Return [x, y] of the center of cell containing provided text 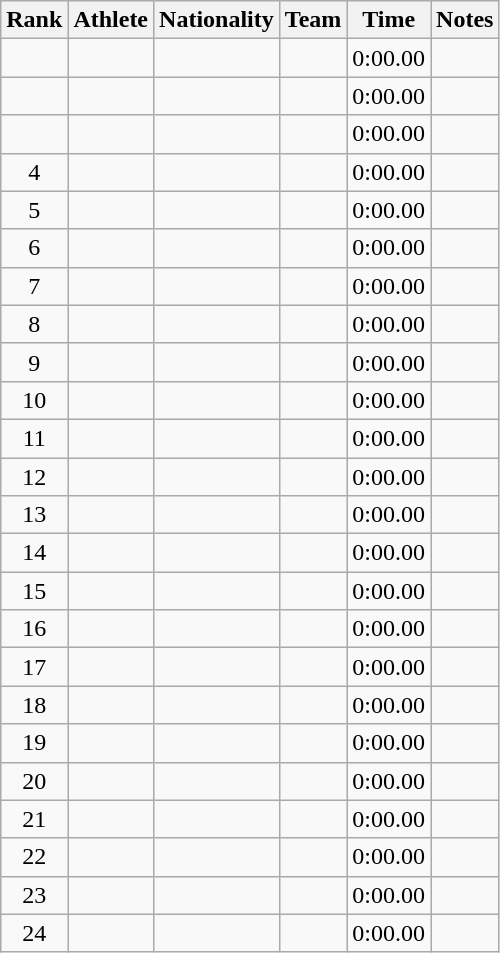
11 [34, 438]
Athlete [111, 20]
Nationality [217, 20]
14 [34, 553]
18 [34, 705]
22 [34, 857]
24 [34, 933]
15 [34, 591]
4 [34, 172]
9 [34, 362]
21 [34, 819]
12 [34, 477]
7 [34, 286]
20 [34, 781]
Rank [34, 20]
Notes [465, 20]
5 [34, 210]
23 [34, 895]
8 [34, 324]
Team [313, 20]
13 [34, 515]
10 [34, 400]
6 [34, 248]
Time [389, 20]
17 [34, 667]
19 [34, 743]
16 [34, 629]
